Determine the (x, y) coordinate at the center of the cell enclosing the given text.  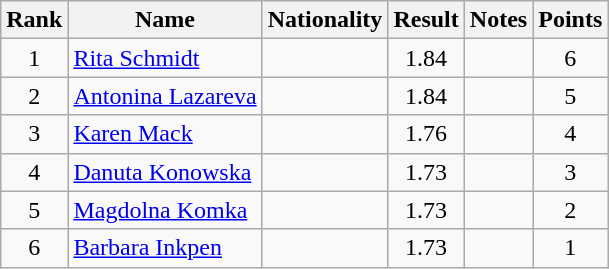
Rita Schmidt (165, 58)
Nationality (325, 20)
Name (165, 20)
Karen Mack (165, 134)
Antonina Lazareva (165, 96)
Barbara Inkpen (165, 248)
Result (426, 20)
Magdolna Komka (165, 210)
1.76 (426, 134)
Notes (498, 20)
Points (570, 20)
Rank (34, 20)
Danuta Konowska (165, 172)
